Output the [X, Y] coordinate of the center of the cell containing the given text.  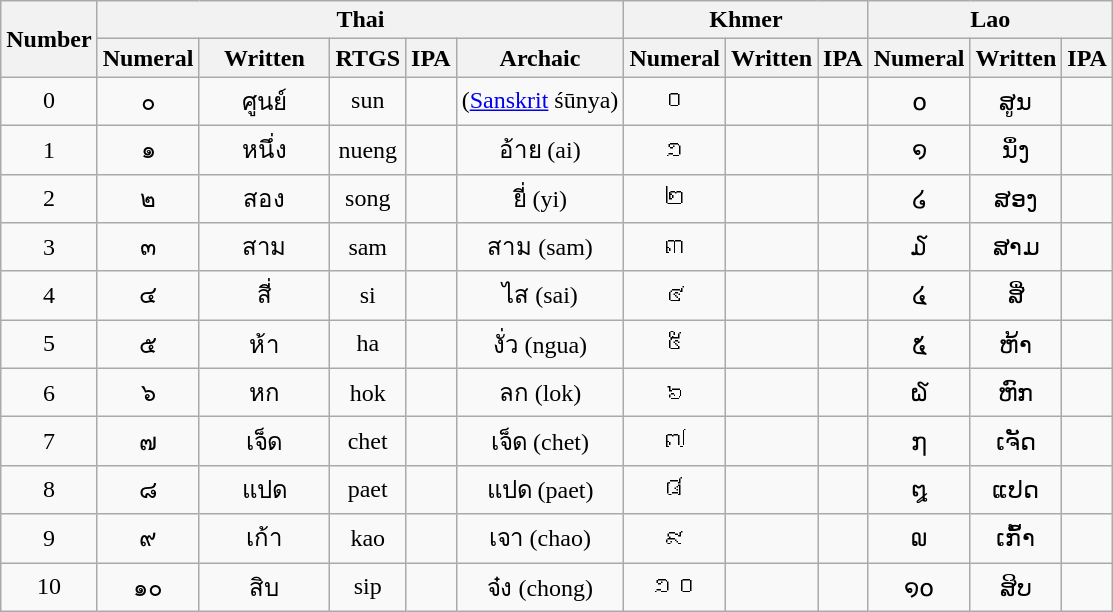
3 [49, 248]
ຫົກ [1016, 392]
໔ [919, 296]
๘ [148, 490]
RTGS [368, 58]
ສີ່ [1016, 296]
7 [49, 442]
໒ [919, 198]
สอง [264, 198]
จ๋ง (chong) [540, 586]
ห้า [264, 344]
៩ [675, 538]
໑ [919, 150]
໙ [919, 538]
paet [368, 490]
ສາມ [1016, 248]
ເຈັດ [1016, 442]
sun [368, 102]
ສິບ [1016, 586]
เจ็ด [264, 442]
5 [49, 344]
sip [368, 586]
เจ็ด (chet) [540, 442]
໐ [919, 102]
ไส (sai) [540, 296]
໓ [919, 248]
9 [49, 538]
Number [49, 39]
๑ [148, 150]
1 [49, 150]
๗ [148, 442]
4 [49, 296]
Thai [360, 20]
สิบ [264, 586]
10 [49, 586]
เก้า [264, 538]
อ้าย (ai) [540, 150]
chet [368, 442]
8 [49, 490]
៤ [675, 296]
หก [264, 392]
๕ [148, 344]
៦ [675, 392]
៣ [675, 248]
๙ [148, 538]
ลก (lok) [540, 392]
แปด (paet) [540, 490]
๒ [148, 198]
๑๐ [148, 586]
Archaic [540, 58]
៥ [675, 344]
แปด [264, 490]
สาม (sam) [540, 248]
เจา (chao) [540, 538]
໘ [919, 490]
หนึ่ง [264, 150]
๓ [148, 248]
ສູນ [1016, 102]
hok [368, 392]
สาม [264, 248]
kao [368, 538]
sam [368, 248]
สี่ [264, 296]
໑໐ [919, 586]
๖ [148, 392]
ສອງ [1016, 198]
(Sanskrit śūnya) [540, 102]
si [368, 296]
ນຶ່ງ [1016, 150]
ຫ້າ [1016, 344]
១០ [675, 586]
໕ [919, 344]
៧ [675, 442]
໗ [919, 442]
0 [49, 102]
2 [49, 198]
song [368, 198]
ha [368, 344]
໖ [919, 392]
០ [675, 102]
ยี่ (yi) [540, 198]
งั่ว (ngua) [540, 344]
ແປດ [1016, 490]
៨ [675, 490]
nueng [368, 150]
Khmer [746, 20]
๐ [148, 102]
๔ [148, 296]
ເກົ້າ [1016, 538]
ศูนย์ [264, 102]
១ [675, 150]
២ [675, 198]
Lao [990, 20]
6 [49, 392]
